Scan for the cell matching the given text and deliver its (x, y) coordinate at center. 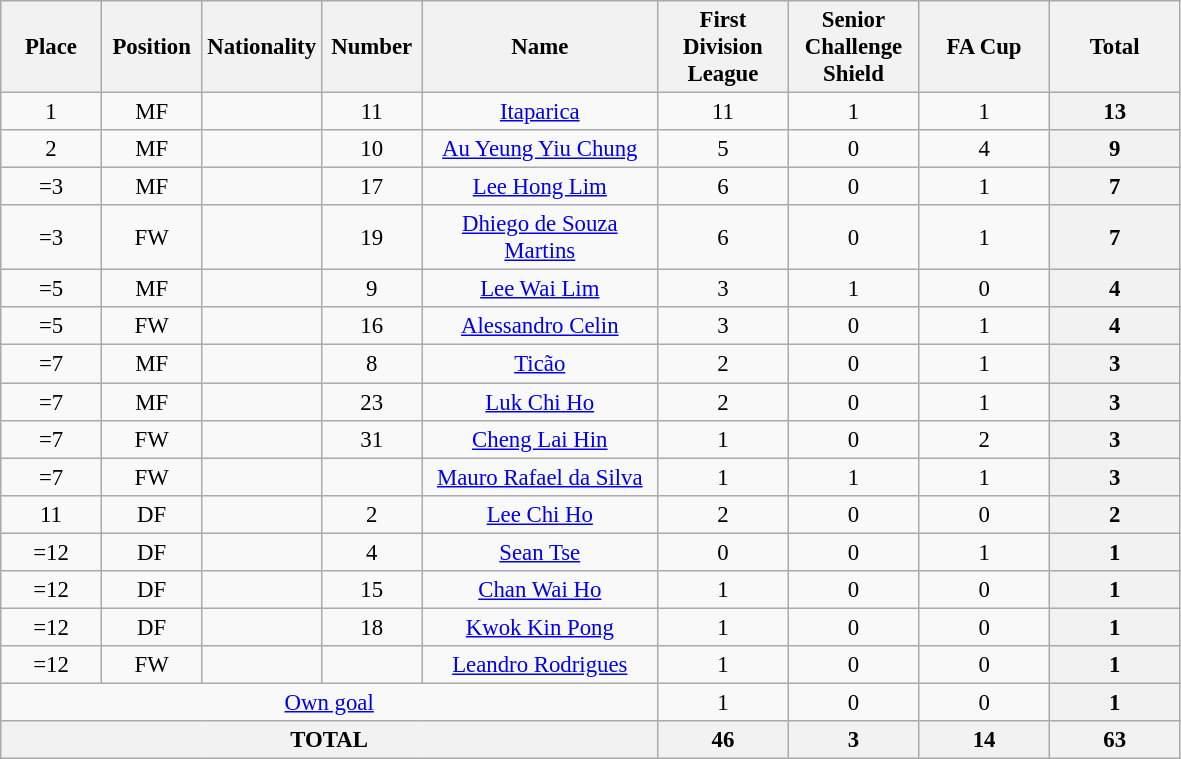
Lee Wai Lim (540, 289)
10 (372, 149)
FA Cup (984, 47)
Mauro Rafael da Silva (540, 477)
Name (540, 47)
Nationality (262, 47)
18 (372, 627)
Lee Chi Ho (540, 514)
16 (372, 327)
Chan Wai Ho (540, 590)
19 (372, 238)
Place (52, 47)
First Division League (724, 47)
TOTAL (330, 740)
Luk Chi Ho (540, 402)
Senior Challenge Shield (854, 47)
15 (372, 590)
14 (984, 740)
Cheng Lai Hin (540, 439)
Sean Tse (540, 552)
Ticão (540, 364)
8 (372, 364)
Leandro Rodrigues (540, 665)
17 (372, 187)
Dhiego de Souza Martins (540, 238)
Au Yeung Yiu Chung (540, 149)
23 (372, 402)
Number (372, 47)
Kwok Kin Pong (540, 627)
5 (724, 149)
63 (1114, 740)
Position (152, 47)
Total (1114, 47)
Lee Hong Lim (540, 187)
Itaparica (540, 112)
13 (1114, 112)
46 (724, 740)
Alessandro Celin (540, 327)
31 (372, 439)
Own goal (330, 702)
